Detect which cell encompasses the target text, then output its [x, y] center coordinate. 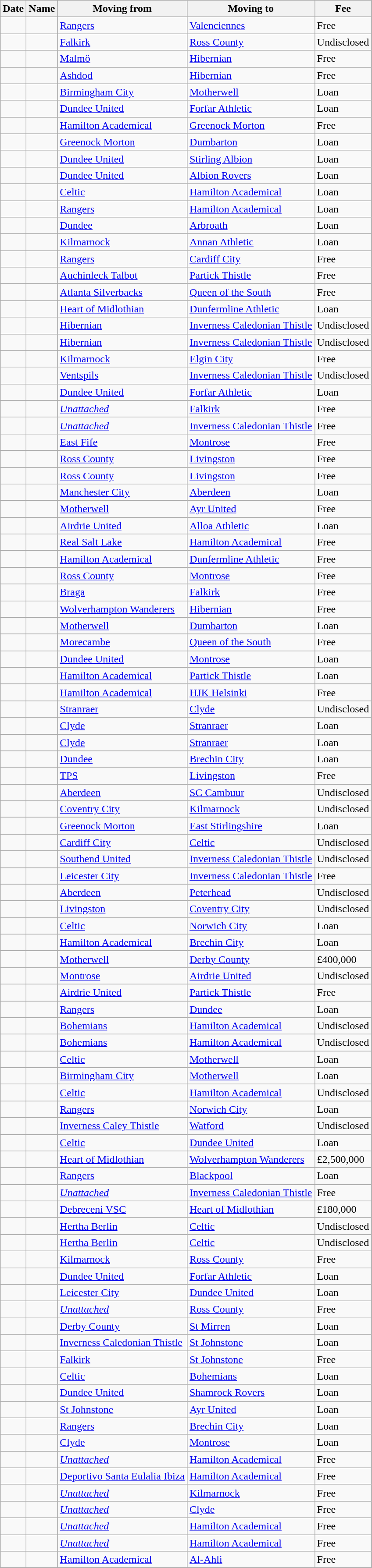
Blackpool [251, 1176]
Shamrock Rovers [251, 1393]
Auchinleck Talbot [122, 276]
Stirling Albion [251, 159]
Peterhead [251, 892]
Moving from [122, 9]
Alloa Athletic [251, 526]
Deportivo Santa Eulalia Ibiza [122, 1476]
St Mirren [251, 1326]
Manchester City [122, 492]
HJK Helsinki [251, 692]
Southend United [122, 859]
Debreceni VSC [122, 1209]
Fee [343, 9]
Ventspils [122, 375]
Inverness Caley Thistle [122, 1126]
Watford [251, 1126]
Braga [122, 592]
East Stirlingshire [251, 826]
Real Salt Lake [122, 542]
TPS [122, 776]
Elgin City [251, 359]
Morecambe [122, 642]
Malmö [122, 59]
Annan Athletic [251, 242]
Date [13, 9]
£400,000 [343, 959]
Valenciennes [251, 25]
SC Cambuur [251, 793]
East Fife [122, 442]
Al-Ahli [251, 1560]
Albion Rovers [251, 175]
£180,000 [343, 1209]
Ashdod [122, 75]
Moving to [251, 9]
Name [42, 9]
£2,500,000 [343, 1159]
Arbroath [251, 226]
Atlanta Silverbacks [122, 292]
